Return [x, y] of the center of cell containing provided text 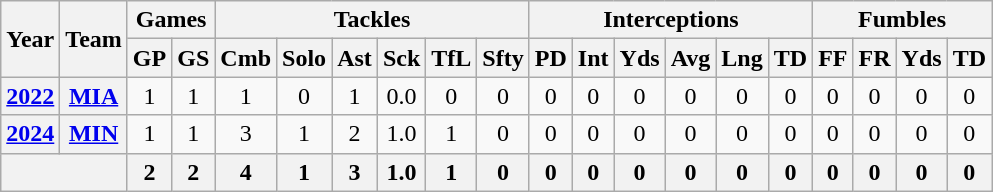
Tackles [372, 20]
Games [170, 20]
2024 [30, 134]
TfL [452, 58]
Year [30, 39]
Cmb [246, 58]
Ast [355, 58]
GP [149, 58]
Interceptions [670, 20]
GS [194, 58]
PD [550, 58]
Fumbles [902, 20]
MIA [94, 96]
0.0 [401, 96]
Lng [742, 58]
FF [833, 58]
FR [874, 58]
Int [593, 58]
Sfty [503, 58]
Solo [304, 58]
Avg [690, 58]
Sck [401, 58]
Team [94, 39]
4 [246, 172]
2022 [30, 96]
MIN [94, 134]
